Pinpoint the cell where the given text exists, returning its (X, Y) midpoint coordinate. 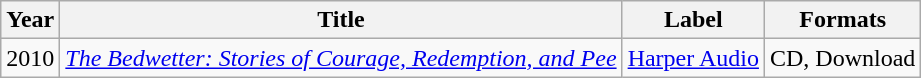
Title (341, 20)
Formats (842, 20)
The Bedwetter: Stories of Courage, Redemption, and Pee (341, 58)
CD, Download (842, 58)
Harper Audio (693, 58)
Label (693, 20)
Year (30, 20)
2010 (30, 58)
